Extract the [x, y] coordinate from the center of the cell holding the provided text.  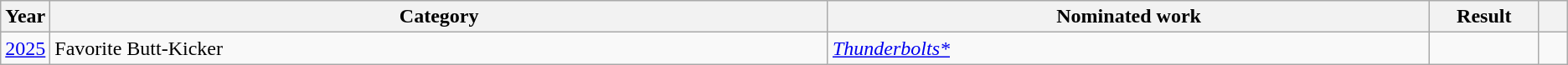
Year [25, 17]
Nominated work [1128, 17]
Favorite Butt-Kicker [439, 48]
Thunderbolts* [1128, 48]
2025 [25, 48]
Result [1484, 17]
Category [439, 17]
